For the text-containing cell, return its midpoint in [x, y] coordinate format. 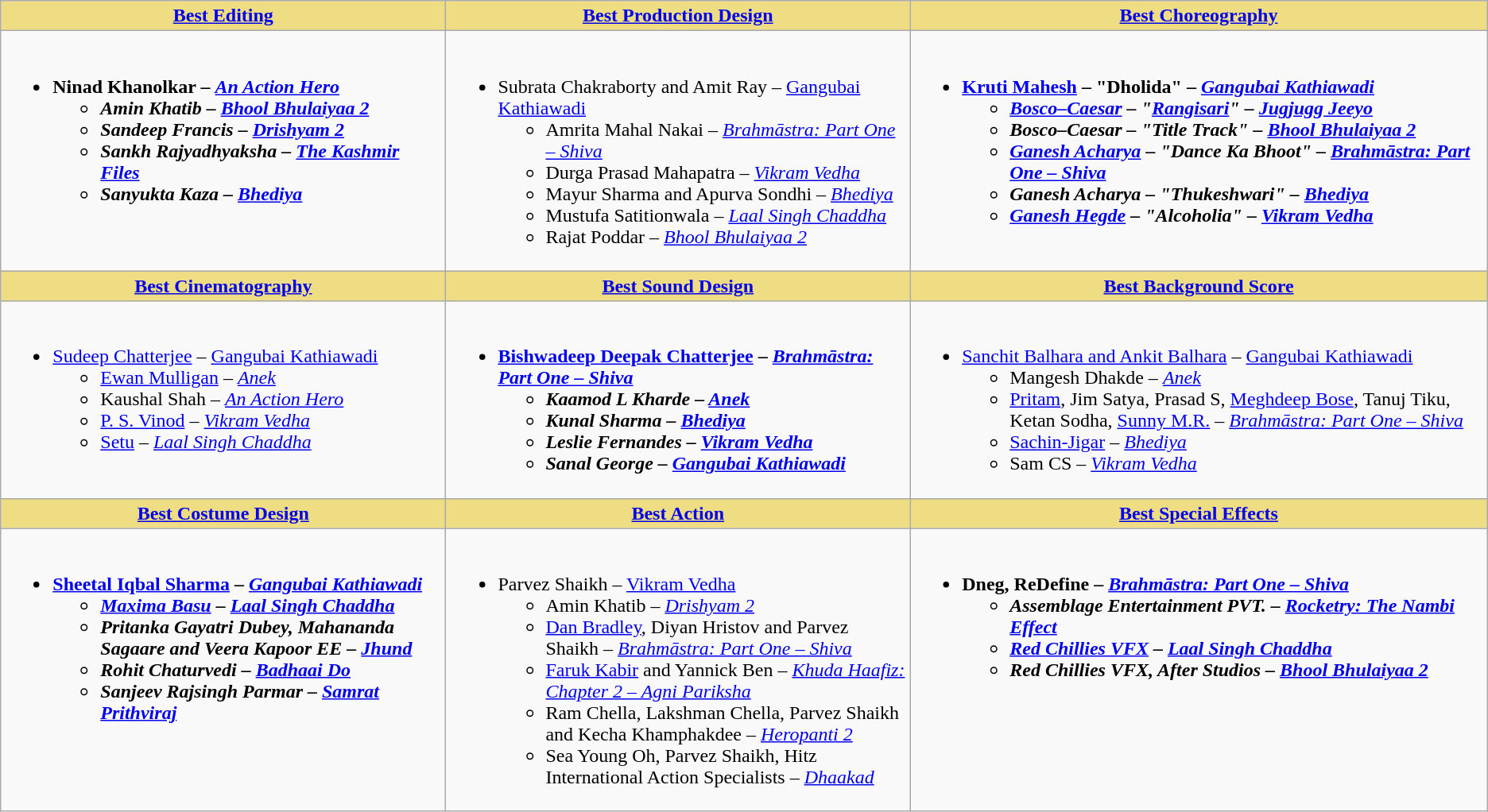
Best Special Effects [1199, 513]
Best Background Score [1199, 286]
Best Costume Design [223, 513]
Best Cinematography [223, 286]
Best Editing [223, 16]
Best Choreography [1199, 16]
Best Sound Design [678, 286]
Best Action [678, 513]
Sudeep Chatterjee – Gangubai KathiawadiEwan Mulligan – AnekKaushal Shah – An Action HeroP. S. Vinod – Vikram VedhaSetu – Laal Singh Chaddha [223, 400]
Best Production Design [678, 16]
